Output the (X, Y) coordinate of the center of the cell containing the given text.  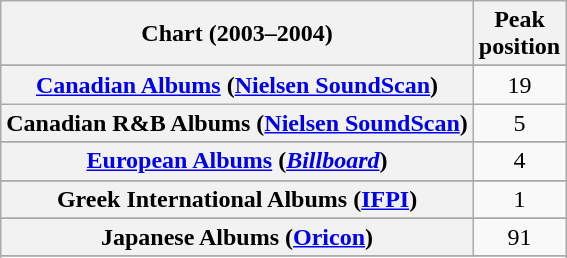
Canadian Albums (Nielsen SoundScan) (238, 85)
Greek International Albums (IFPI) (238, 199)
Japanese Albums (Oricon) (238, 237)
19 (519, 85)
Peakposition (519, 34)
European Albums (Billboard) (238, 161)
4 (519, 161)
1 (519, 199)
Chart (2003–2004) (238, 34)
91 (519, 237)
5 (519, 123)
Canadian R&B Albums (Nielsen SoundScan) (238, 123)
